Capture the cell that displays the provided text and extract its [X, Y] central coordinate. 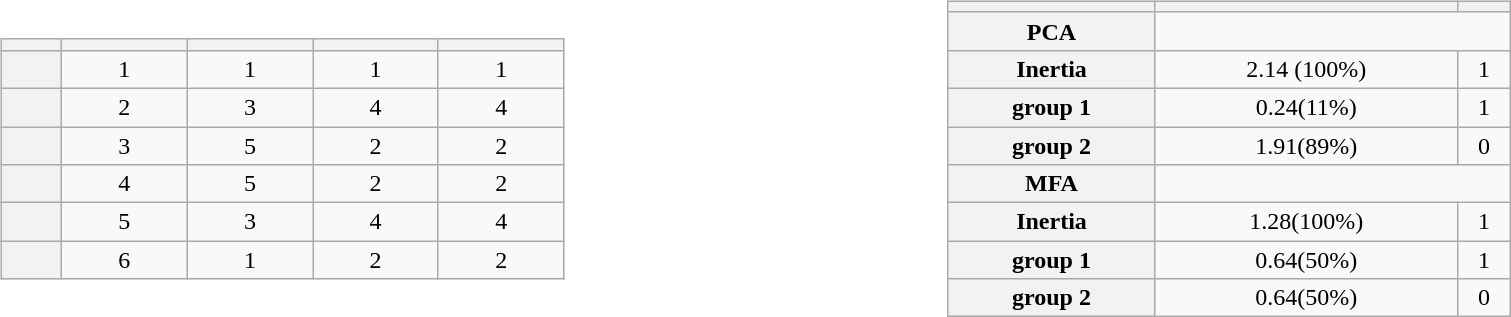
1.28(100%) [1306, 222]
PCA [1052, 31]
MFA [1052, 184]
2.14 (100%) [1306, 69]
6 [125, 260]
0.24(11%) [1306, 107]
1.91(89%) [1306, 145]
